For the text-containing cell, return its midpoint in (x, y) coordinate format. 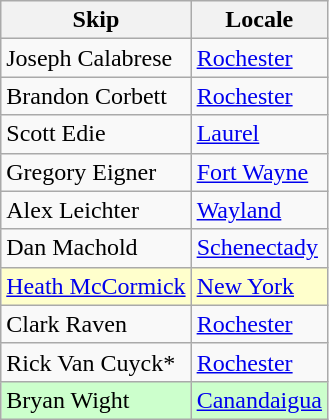
Rick Van Cuyck* (96, 362)
Clark Raven (96, 324)
Gregory Eigner (96, 172)
Bryan Wight (96, 400)
Scott Edie (96, 134)
Wayland (259, 210)
Laurel (259, 134)
Brandon Corbett (96, 96)
Dan Machold (96, 248)
Joseph Calabrese (96, 58)
Alex Leichter (96, 210)
Schenectady (259, 248)
Skip (96, 20)
Fort Wayne (259, 172)
Locale (259, 20)
Heath McCormick (96, 286)
New York (259, 286)
Canandaigua (259, 400)
